Output the [X, Y] coordinate of the center of the cell containing the given text.  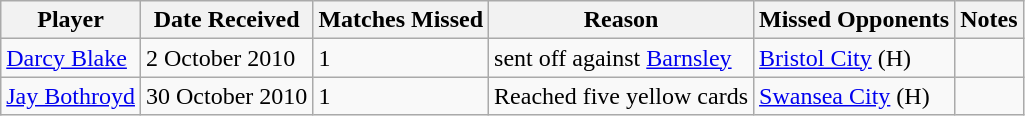
Matches Missed [401, 20]
Darcy Blake [71, 58]
Date Received [226, 20]
Reached five yellow cards [622, 96]
Player [71, 20]
Notes [989, 20]
30 October 2010 [226, 96]
sent off against Barnsley [622, 58]
2 October 2010 [226, 58]
Reason [622, 20]
Swansea City (H) [854, 96]
Jay Bothroyd [71, 96]
Missed Opponents [854, 20]
Bristol City (H) [854, 58]
